Output the [X, Y] coordinate of the center of the cell containing the given text.  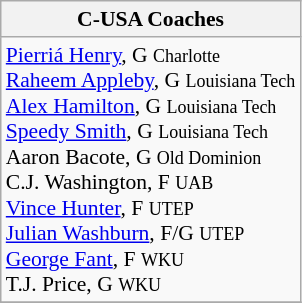
C-USA Coaches [151, 19]
